For the text-containing cell, return its midpoint in [x, y] coordinate format. 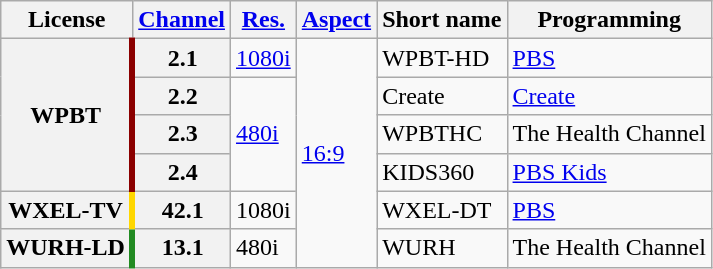
PBS Kids [609, 172]
Aspect [336, 20]
42.1 [182, 210]
13.1 [182, 248]
WURH-LD [67, 248]
2.1 [182, 58]
Channel [182, 20]
KIDS360 [442, 172]
2.2 [182, 96]
License [67, 20]
WPBT-HD [442, 58]
16:9 [336, 153]
WPBTHC [442, 134]
2.4 [182, 172]
2.3 [182, 134]
WXEL-DT [442, 210]
Res. [263, 20]
WPBT [67, 115]
WURH [442, 248]
Programming [609, 20]
WXEL-TV [67, 210]
Short name [442, 20]
